Scan for the cell matching the given text and deliver its (x, y) coordinate at center. 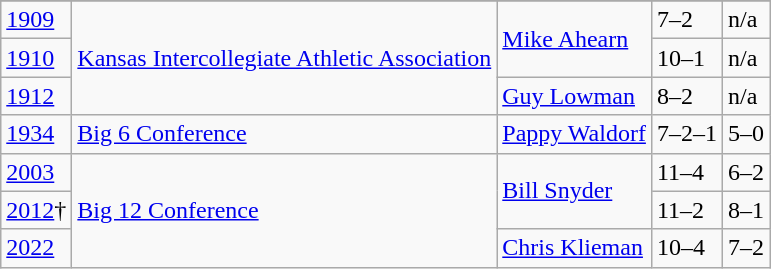
1912 (36, 96)
Kansas Intercollegiate Athletic Association (284, 58)
Bill Snyder (574, 191)
Big 6 Conference (284, 134)
2012† (36, 210)
11–4 (686, 172)
6–2 (746, 172)
10–1 (686, 58)
1934 (36, 134)
7–2–1 (686, 134)
8–2 (686, 96)
Chris Klieman (574, 248)
5–0 (746, 134)
Mike Ahearn (574, 39)
8–1 (746, 210)
2022 (36, 248)
Pappy Waldorf (574, 134)
2003 (36, 172)
Guy Lowman (574, 96)
11–2 (686, 210)
1910 (36, 58)
10–4 (686, 248)
1909 (36, 20)
Big 12 Conference (284, 210)
